Return [x, y] of the center of cell containing provided text 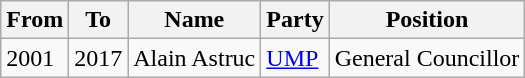
2001 [35, 58]
To [98, 20]
General Councillor [427, 58]
Alain Astruc [194, 58]
UMP [295, 58]
From [35, 20]
2017 [98, 58]
Party [295, 20]
Name [194, 20]
Position [427, 20]
